Find where the given text appears and provide that cell's center as [x, y] coordinate. 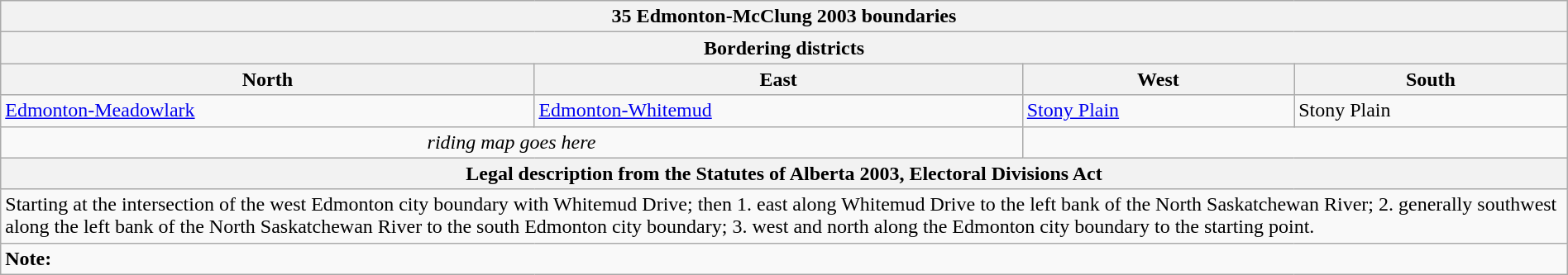
35 Edmonton-McClung 2003 boundaries [784, 17]
riding map goes here [511, 142]
Edmonton-Meadowlark [268, 111]
Bordering districts [784, 48]
Note: [784, 258]
North [268, 79]
Edmonton-Whitemud [778, 111]
Legal description from the Statutes of Alberta 2003, Electoral Divisions Act [784, 173]
South [1431, 79]
West [1158, 79]
East [778, 79]
